Detect which cell encompasses the target text, then output its (X, Y) center coordinate. 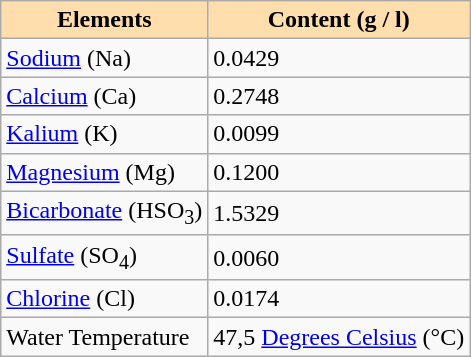
Chlorine (Cl) (104, 299)
Sodium (Na) (104, 58)
Bicarbonate (HSO3) (104, 213)
0.2748 (339, 96)
0.0429 (339, 58)
Kalium (K) (104, 134)
Calcium (Ca) (104, 96)
1.5329 (339, 213)
0.1200 (339, 172)
Sulfate (SO4) (104, 257)
Magnesium (Mg) (104, 172)
47,5 Degrees Celsius (°C) (339, 337)
0.0174 (339, 299)
Elements (104, 20)
Water Temperature (104, 337)
Content (g / l) (339, 20)
0.0060 (339, 257)
0.0099 (339, 134)
